Locate the cell with the specified text and output its (X, Y) center coordinate. 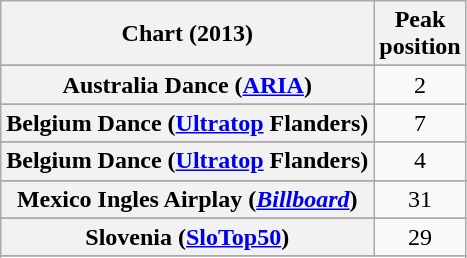
31 (420, 199)
Peakposition (420, 34)
Mexico Ingles Airplay (Billboard) (188, 199)
7 (420, 123)
Australia Dance (ARIA) (188, 85)
29 (420, 237)
4 (420, 161)
2 (420, 85)
Slovenia (SloTop50) (188, 237)
Chart (2013) (188, 34)
